From the cell containing the given text, extract its center point as (x, y) coordinate. 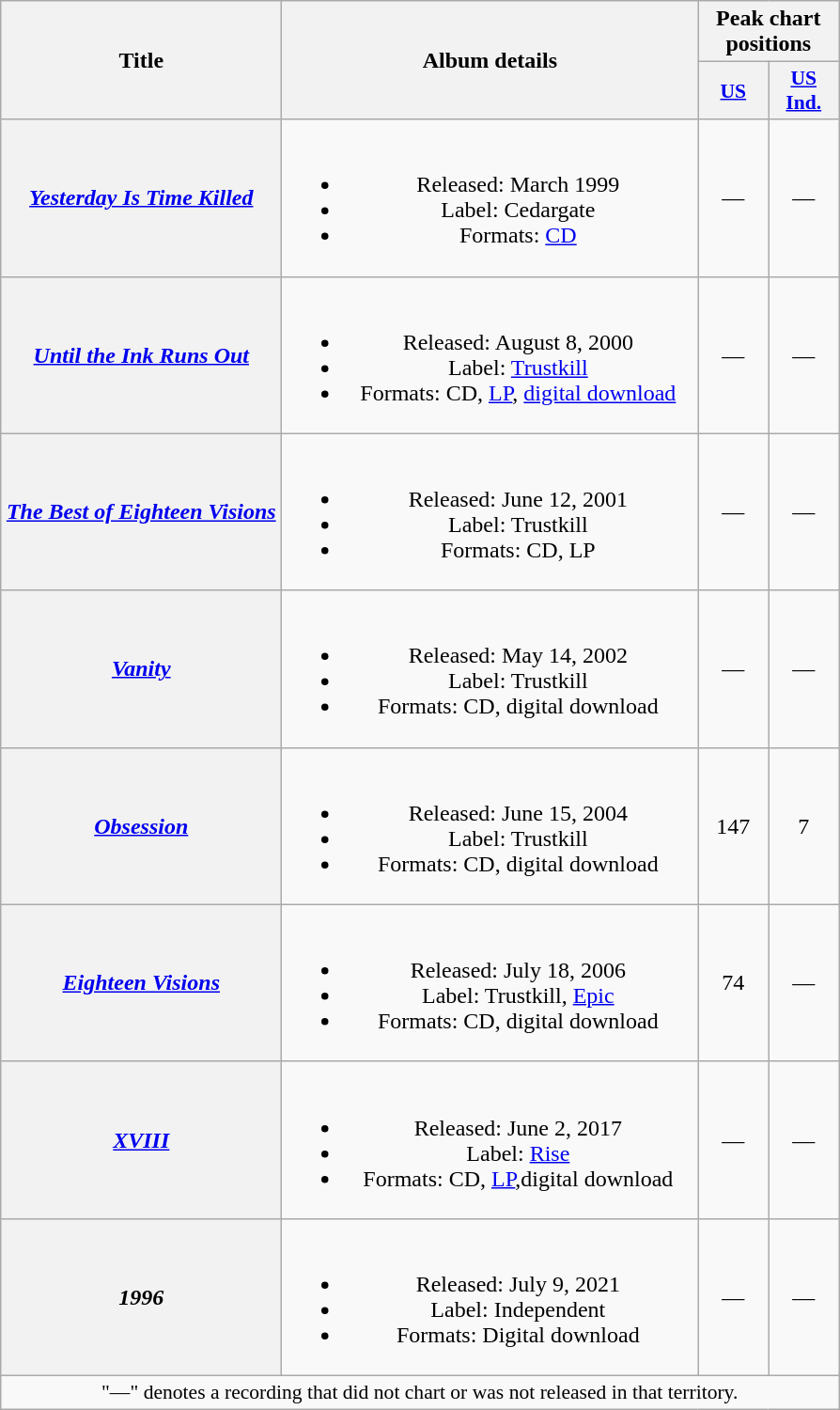
Album details (490, 60)
Released: July 9, 2021Label: IndependentFormats: Digital download (490, 1297)
74 (733, 983)
Released: March 1999Label: CedargateFormats: CD (490, 197)
Eighteen Visions (141, 983)
Released: June 12, 2001Label: TrustkillFormats: CD, LP (490, 511)
147 (733, 825)
Yesterday Is Time Killed (141, 197)
Vanity (141, 669)
Released: June 15, 2004Label: TrustkillFormats: CD, digital download (490, 825)
Released: July 18, 2006Label: Trustkill, EpicFormats: CD, digital download (490, 983)
Until the Ink Runs Out (141, 355)
XVIII (141, 1139)
The Best of Eighteen Visions (141, 511)
Released: June 2, 2017Label: RiseFormats: CD, LP,digital download (490, 1139)
"—" denotes a recording that did not chart or was not released in that territory. (420, 1392)
Peak chart positions (769, 32)
US (733, 90)
Released: August 8, 2000Label: TrustkillFormats: CD, LP, digital download (490, 355)
Obsession (141, 825)
7 (804, 825)
Title (141, 60)
1996 (141, 1297)
Released: May 14, 2002Label: TrustkillFormats: CD, digital download (490, 669)
USInd. (804, 90)
